Provide the (X, Y) coordinate of the cell's center where the given text is located.  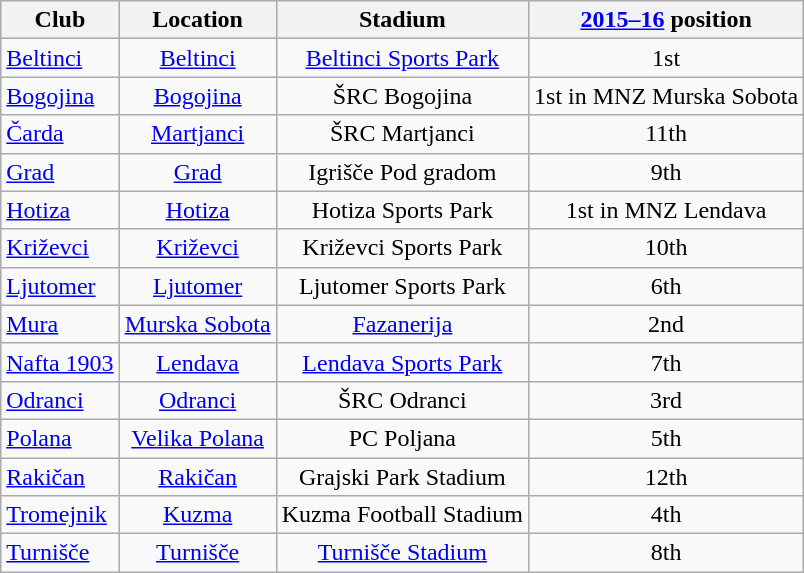
Martjanci (198, 134)
Tromejnik (60, 515)
2nd (666, 324)
ŠRC Odranci (402, 400)
12th (666, 477)
Križevci Sports Park (402, 248)
Club (60, 20)
Fazanerija (402, 324)
ŠRC Bogojina (402, 96)
Ljutomer Sports Park (402, 286)
Nafta 1903 (60, 362)
6th (666, 286)
3rd (666, 400)
Location (198, 20)
1st (666, 58)
4th (666, 515)
Lendava Sports Park (402, 362)
Kuzma Football Stadium (402, 515)
Lendava (198, 362)
Hotiza Sports Park (402, 210)
1st in MNZ Lendava (666, 210)
Turnišče Stadium (402, 553)
Kuzma (198, 515)
Igrišče Pod gradom (402, 172)
Mura (60, 324)
Grajski Park Stadium (402, 477)
ŠRC Martjanci (402, 134)
Murska Sobota (198, 324)
PC Poljana (402, 438)
Stadium (402, 20)
9th (666, 172)
5th (666, 438)
Polana (60, 438)
Čarda (60, 134)
2015–16 position (666, 20)
11th (666, 134)
Velika Polana (198, 438)
8th (666, 553)
Beltinci Sports Park (402, 58)
10th (666, 248)
1st in MNZ Murska Sobota (666, 96)
7th (666, 362)
